For the text-containing cell, return its midpoint in (X, Y) coordinate format. 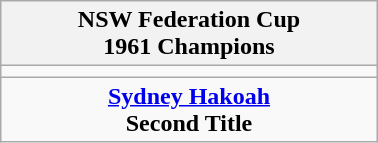
NSW Federation Cup1961 Champions (189, 34)
Sydney HakoahSecond Title (189, 110)
